Determine the [x, y] coordinate at the center of the cell enclosing the given text.  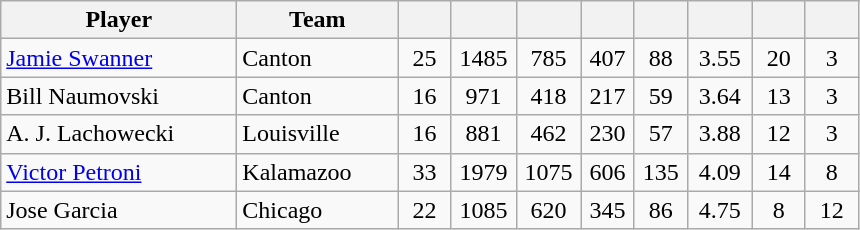
A. J. Lachowecki [119, 134]
59 [660, 96]
230 [608, 134]
13 [778, 96]
1485 [484, 58]
3.55 [720, 58]
785 [548, 58]
33 [424, 172]
606 [608, 172]
Bill Naumovski [119, 96]
3.64 [720, 96]
881 [484, 134]
Player [119, 20]
3.88 [720, 134]
Team [318, 20]
22 [424, 210]
Jamie Swanner [119, 58]
418 [548, 96]
Victor Petroni [119, 172]
1075 [548, 172]
14 [778, 172]
Chicago [318, 210]
971 [484, 96]
Kalamazoo [318, 172]
88 [660, 58]
620 [548, 210]
345 [608, 210]
462 [548, 134]
20 [778, 58]
217 [608, 96]
Jose Garcia [119, 210]
86 [660, 210]
135 [660, 172]
1085 [484, 210]
Louisville [318, 134]
57 [660, 134]
4.75 [720, 210]
1979 [484, 172]
25 [424, 58]
4.09 [720, 172]
407 [608, 58]
